Find where the given text appears and provide that cell's center as [x, y] coordinate. 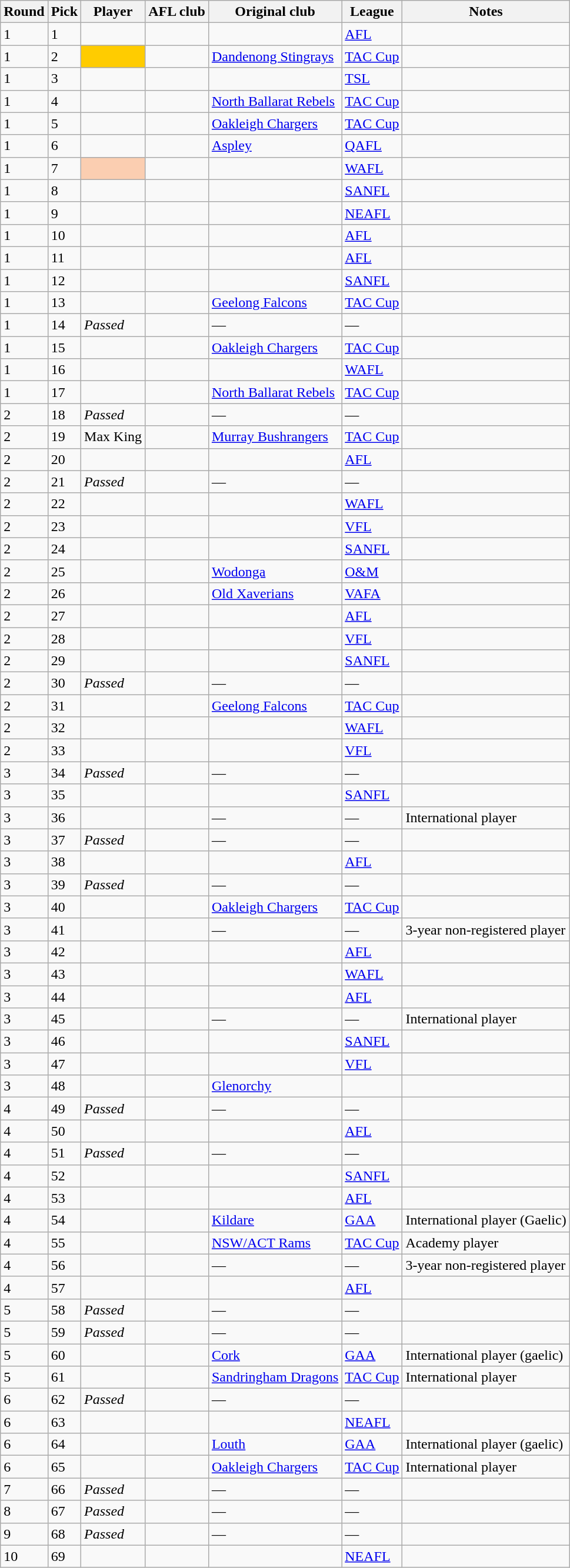
Murray Bushrangers [275, 437]
Player [113, 12]
33 [64, 750]
Academy player [486, 1243]
48 [64, 1086]
International player (Gaelic) [486, 1220]
Sandringham Dragons [275, 1377]
27 [64, 616]
Dandenong Stingrays [275, 56]
38 [64, 862]
TSL [372, 79]
AFL club [177, 12]
20 [64, 459]
32 [64, 728]
62 [64, 1400]
Louth [275, 1444]
57 [64, 1287]
Glenorchy [275, 1086]
41 [64, 929]
17 [64, 392]
QAFL [372, 146]
19 [64, 437]
49 [64, 1109]
Wodonga [275, 571]
56 [64, 1265]
Kildare [275, 1220]
League [372, 12]
64 [64, 1444]
67 [64, 1512]
43 [64, 974]
35 [64, 795]
26 [64, 593]
22 [64, 504]
31 [64, 706]
Round [24, 12]
52 [64, 1176]
42 [64, 952]
63 [64, 1422]
45 [64, 1019]
46 [64, 1042]
36 [64, 818]
44 [64, 997]
Aspley [275, 146]
59 [64, 1332]
37 [64, 840]
Old Xaverians [275, 593]
51 [64, 1153]
15 [64, 348]
53 [64, 1198]
30 [64, 683]
O&M [372, 571]
Max King [113, 437]
24 [64, 549]
61 [64, 1377]
66 [64, 1489]
34 [64, 773]
40 [64, 907]
18 [64, 415]
69 [64, 1556]
Pick [64, 12]
47 [64, 1064]
28 [64, 638]
VAFA [372, 593]
Cork [275, 1355]
NSW/ACT Rams [275, 1243]
23 [64, 526]
Original club [275, 12]
68 [64, 1534]
Notes [486, 12]
39 [64, 885]
65 [64, 1467]
13 [64, 303]
58 [64, 1310]
11 [64, 258]
54 [64, 1220]
29 [64, 661]
12 [64, 281]
50 [64, 1131]
60 [64, 1355]
16 [64, 370]
14 [64, 325]
21 [64, 482]
55 [64, 1243]
25 [64, 571]
